Pinpoint the cell where the given text exists, returning its [x, y] midpoint coordinate. 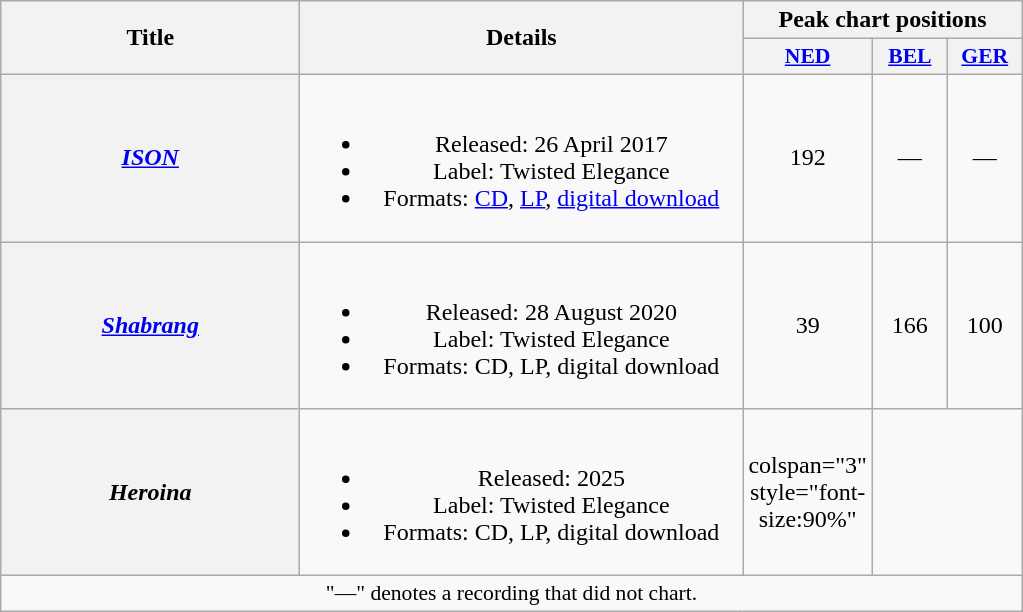
"—" denotes a recording that did not chart. [512, 594]
BEL [910, 57]
39 [808, 326]
Released: 26 April 2017Label: Twisted EleganceFormats: CD, LP, digital download [522, 158]
Released: 28 August 2020Label: Twisted EleganceFormats: CD, LP, digital download [522, 326]
NED [808, 57]
Shabrang [150, 326]
Peak chart positions [882, 20]
166 [910, 326]
100 [984, 326]
ISON [150, 158]
Released: 2025Label: Twisted EleganceFormats: CD, LP, digital download [522, 492]
192 [808, 158]
GER [984, 57]
Title [150, 38]
Heroina [150, 492]
Details [522, 38]
colspan="3" style="font-size:90%" [808, 492]
